Pinpoint the cell where the given text exists, returning its (x, y) midpoint coordinate. 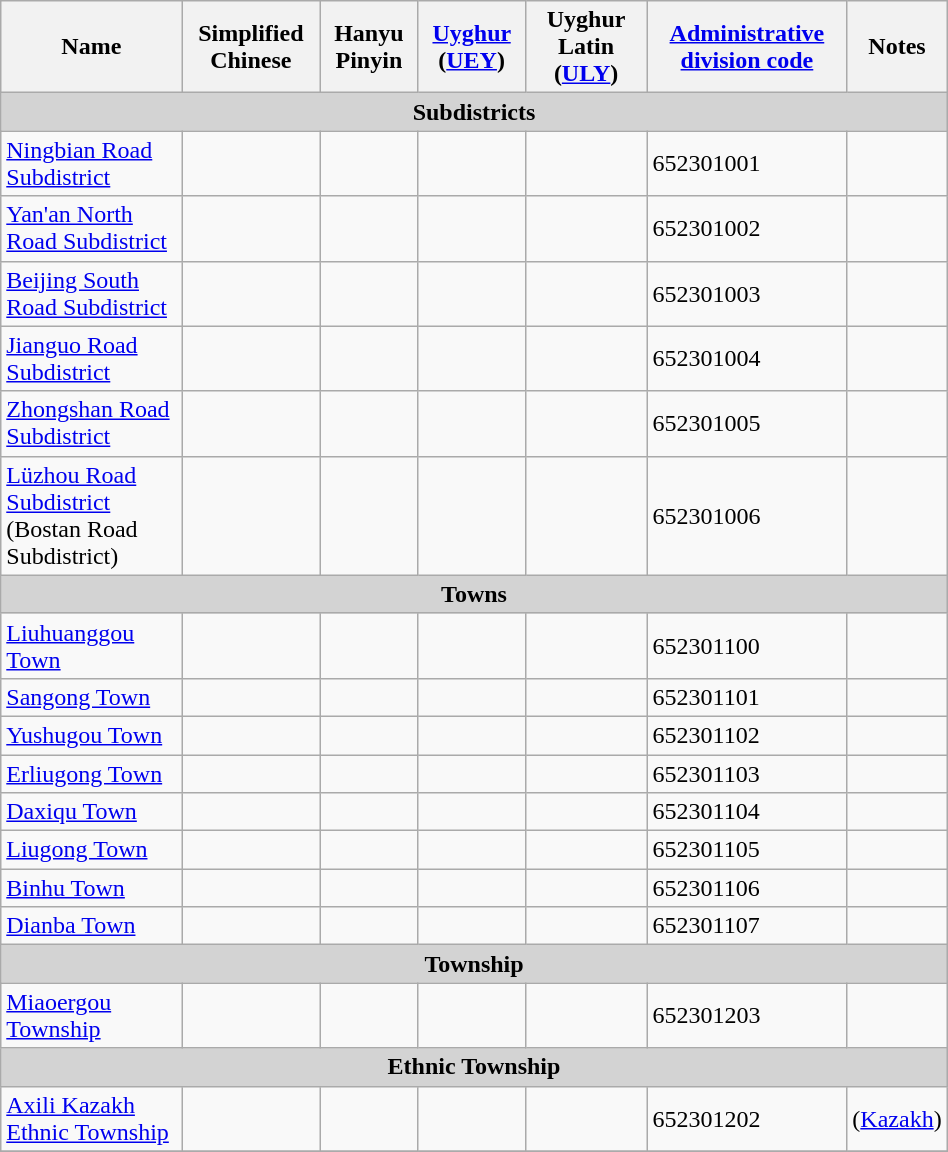
(Kazakh) (897, 1118)
652301102 (747, 735)
Miaoergou Township (92, 1016)
Hanyu Pinyin (369, 47)
Name (92, 47)
Dianba Town (92, 926)
652301101 (747, 697)
652301107 (747, 926)
Uyghur (UEY) (472, 47)
Administrative division code (747, 47)
652301004 (747, 358)
652301006 (747, 516)
Simplified Chinese (251, 47)
652301203 (747, 1016)
652301104 (747, 812)
Notes (897, 47)
Jianguo Road Subdistrict (92, 358)
Uyghur Latin (ULY) (586, 47)
Ningbian Road Subdistrict (92, 164)
652301002 (747, 228)
Liugong Town (92, 850)
Liuhuanggou Town (92, 646)
Subdistricts (474, 112)
Erliugong Town (92, 773)
Sangong Town (92, 697)
652301100 (747, 646)
652301103 (747, 773)
Yan'an North Road Subdistrict (92, 228)
652301003 (747, 294)
652301105 (747, 850)
Beijing South Road Subdistrict (92, 294)
Zhongshan Road Subdistrict (92, 424)
Lüzhou Road Subdistrict(Bostan Road Subdistrict) (92, 516)
652301106 (747, 888)
Binhu Town (92, 888)
Ethnic Township (474, 1067)
Daxiqu Town (92, 812)
652301202 (747, 1118)
Axili Kazakh Ethnic Township (92, 1118)
Yushugou Town (92, 735)
652301001 (747, 164)
Towns (474, 594)
652301005 (747, 424)
Township (474, 964)
